Scan for the cell matching the given text and deliver its (X, Y) coordinate at center. 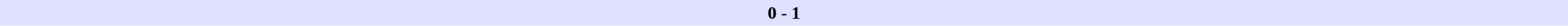
0 - 1 (784, 13)
